Detect which cell encompasses the target text, then output its [x, y] center coordinate. 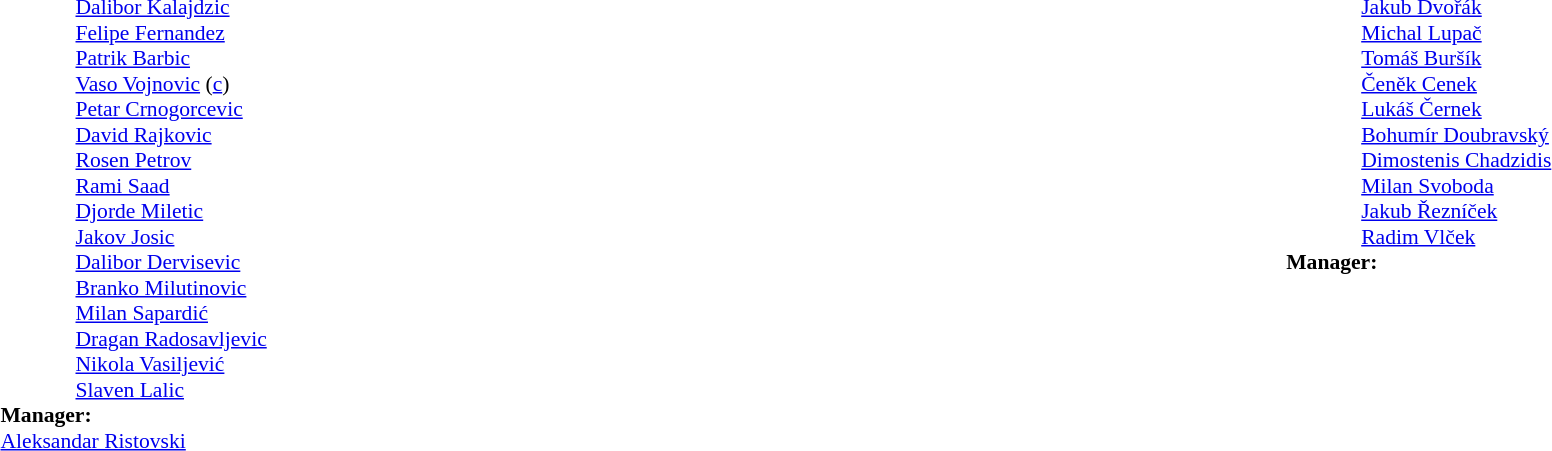
Tomáš Buršík [1456, 59]
Milan Svoboda [1456, 186]
Slaven Lalic [172, 390]
Dragan Radosavljevic [172, 339]
Dimostenis Chadzidis [1456, 161]
Jakub Řezníček [1456, 211]
Nikola Vasiljević [172, 365]
Branko Milutinovic [172, 288]
Rami Saad [172, 186]
Felipe Fernandez [172, 33]
Djorde Miletic [172, 211]
Čeněk Cenek [1456, 84]
Radim Vlček [1456, 237]
David Rajkovic [172, 135]
Jakov Josic [172, 237]
Michal Lupač [1456, 33]
Lukáš Černek [1456, 109]
Bohumír Doubravský [1456, 135]
Petar Crnogorcevic [172, 109]
Dalibor Dervisevic [172, 263]
Patrik Barbic [172, 59]
Rosen Petrov [172, 161]
Milan Sapardić [172, 313]
Vaso Vojnovic (c) [172, 84]
